Scan for the cell matching the given text and deliver its [x, y] coordinate at center. 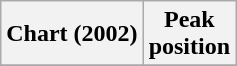
Chart (2002) [72, 34]
Peakposition [189, 34]
